Search for the cell housing the specified text and yield its [x, y] center coordinate. 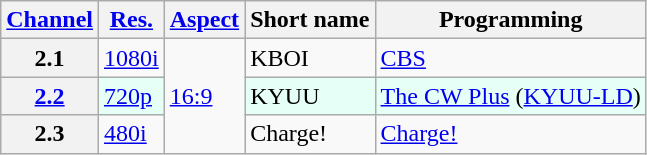
1080i [132, 58]
Channel [50, 20]
Short name [310, 20]
480i [132, 134]
16:9 [204, 96]
KBOI [310, 58]
Programming [510, 20]
Res. [132, 20]
CBS [510, 58]
Aspect [204, 20]
2.3 [50, 134]
KYUU [310, 96]
720p [132, 96]
2.2 [50, 96]
The CW Plus (KYUU-LD) [510, 96]
2.1 [50, 58]
